Scan for the cell matching the given text and deliver its (X, Y) coordinate at center. 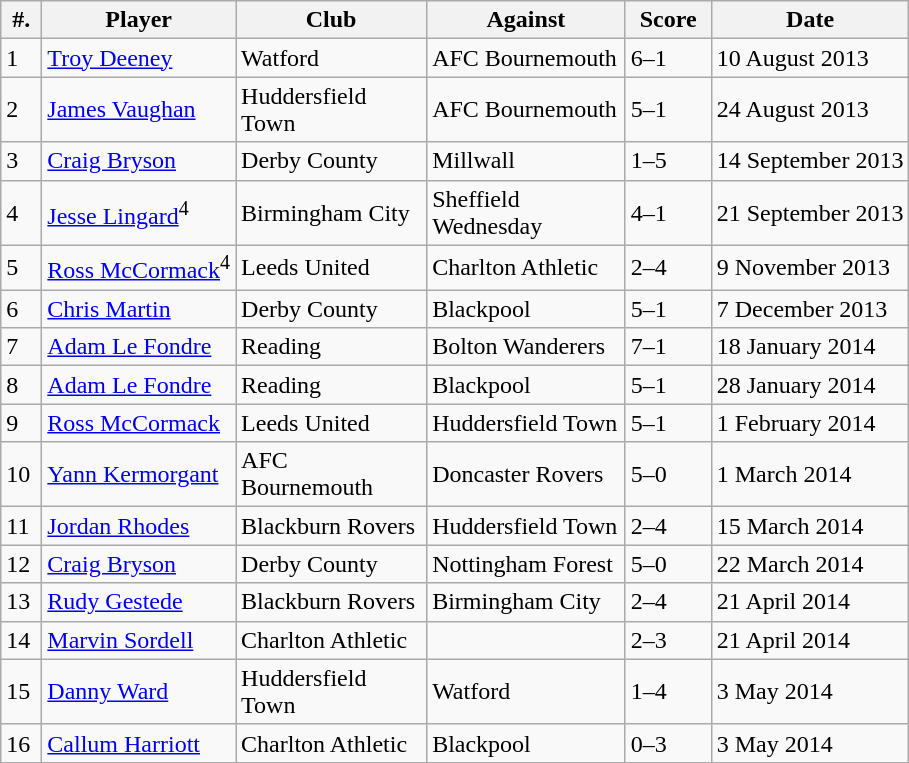
4–1 (668, 212)
Ross McCormack (139, 423)
Marvin Sordell (139, 640)
9 (22, 423)
28 January 2014 (810, 385)
1 February 2014 (810, 423)
Sheffield Wednesday (526, 212)
2–3 (668, 640)
4 (22, 212)
18 January 2014 (810, 347)
Nottingham Forest (526, 564)
9 November 2013 (810, 268)
3 (22, 161)
24 August 2013 (810, 110)
Rudy Gestede (139, 602)
1 March 2014 (810, 474)
6 (22, 309)
1–5 (668, 161)
7 (22, 347)
5 (22, 268)
15 (22, 692)
0–3 (668, 743)
Bolton Wanderers (526, 347)
Score (668, 20)
15 March 2014 (810, 526)
1 (22, 58)
1–4 (668, 692)
10 August 2013 (810, 58)
6–1 (668, 58)
Jesse Lingard4 (139, 212)
Millwall (526, 161)
James Vaughan (139, 110)
Doncaster Rovers (526, 474)
7–1 (668, 347)
14 September 2013 (810, 161)
21 September 2013 (810, 212)
10 (22, 474)
Date (810, 20)
Player (139, 20)
22 March 2014 (810, 564)
7 December 2013 (810, 309)
2 (22, 110)
Callum Harriott (139, 743)
Yann Kermorgant (139, 474)
Club (332, 20)
Ross McCormack4 (139, 268)
12 (22, 564)
Chris Martin (139, 309)
13 (22, 602)
16 (22, 743)
Jordan Rhodes (139, 526)
Against (526, 20)
11 (22, 526)
14 (22, 640)
Danny Ward (139, 692)
Troy Deeney (139, 58)
8 (22, 385)
#. (22, 20)
